Return the [x, y] coordinate for the center point of the cell that contains the specified text.  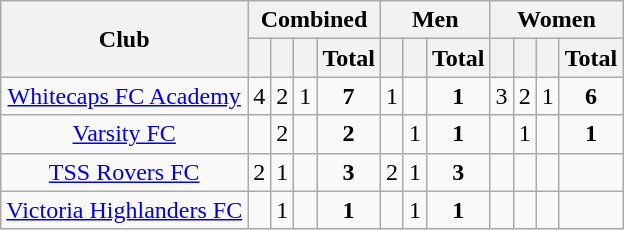
4 [260, 96]
Women [556, 20]
Varsity FC [124, 134]
Men [435, 20]
Combined [314, 20]
Victoria Highlanders FC [124, 210]
Whitecaps FC Academy [124, 96]
6 [591, 96]
Club [124, 39]
7 [349, 96]
TSS Rovers FC [124, 172]
